Identify which cell holds the provided text, then report its [X, Y] central coordinate. 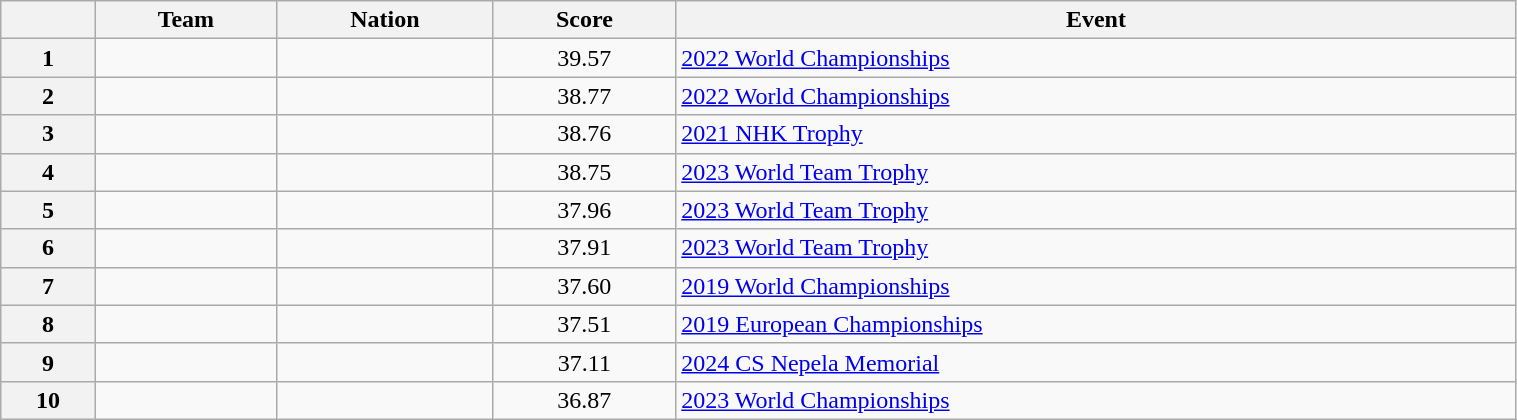
39.57 [584, 58]
37.11 [584, 362]
37.51 [584, 324]
38.76 [584, 134]
9 [48, 362]
36.87 [584, 400]
37.91 [584, 248]
10 [48, 400]
2 [48, 96]
38.77 [584, 96]
5 [48, 210]
Event [1096, 20]
37.96 [584, 210]
4 [48, 172]
7 [48, 286]
38.75 [584, 172]
37.60 [584, 286]
Score [584, 20]
Team [186, 20]
8 [48, 324]
2023 World Championships [1096, 400]
6 [48, 248]
3 [48, 134]
2019 European Championships [1096, 324]
2024 CS Nepela Memorial [1096, 362]
1 [48, 58]
2021 NHK Trophy [1096, 134]
2019 World Championships [1096, 286]
Nation [385, 20]
